Return (X, Y) of the center of cell containing provided text 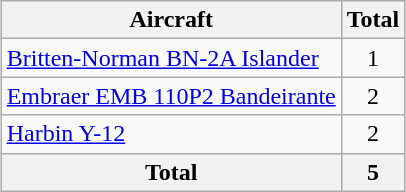
Embraer EMB 110P2 Bandeirante (171, 96)
5 (373, 172)
1 (373, 58)
Harbin Y-12 (171, 134)
Britten-Norman BN-2A Islander (171, 58)
Aircraft (171, 20)
